Return the (x, y) coordinate for the center point of the cell that contains the specified text.  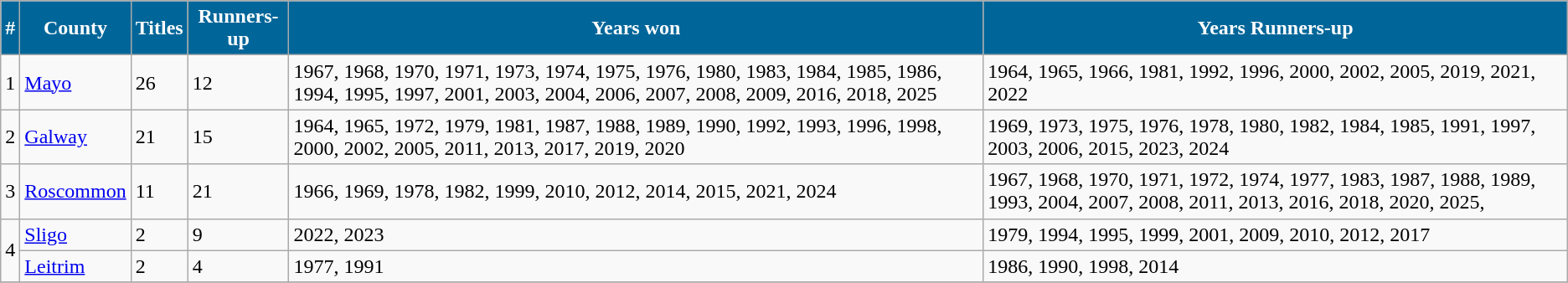
Titles (159, 28)
# (10, 28)
Roscommon (75, 191)
County (75, 28)
Mayo (75, 82)
12 (238, 82)
1986, 1990, 1998, 2014 (1275, 266)
Leitrim (75, 266)
Sligo (75, 234)
Years Runners-up (1275, 28)
Runners-up (238, 28)
1977, 1991 (637, 266)
1966, 1969, 1978, 1982, 1999, 2010, 2012, 2014, 2015, 2021, 2024 (637, 191)
2022, 2023 (637, 234)
1979, 1994, 1995, 1999, 2001, 2009, 2010, 2012, 2017 (1275, 234)
15 (238, 137)
1969, 1973, 1975, 1976, 1978, 1980, 1982, 1984, 1985, 1991, 1997, 2003, 2006, 2015, 2023, 2024 (1275, 137)
1 (10, 82)
1967, 1968, 1970, 1971, 1972, 1974, 1977, 1983, 1987, 1988, 1989, 1993, 2004, 2007, 2008, 2011, 2013, 2016, 2018, 2020, 2025, (1275, 191)
Years won (637, 28)
11 (159, 191)
3 (10, 191)
9 (238, 234)
26 (159, 82)
Galway (75, 137)
1964, 1965, 1972, 1979, 1981, 1987, 1988, 1989, 1990, 1992, 1993, 1996, 1998, 2000, 2002, 2005, 2011, 2013, 2017, 2019, 2020 (637, 137)
1964, 1965, 1966, 1981, 1992, 1996, 2000, 2002, 2005, 2019, 2021, 2022 (1275, 82)
